Determine the (x, y) coordinate at the center of the cell enclosing the given text.  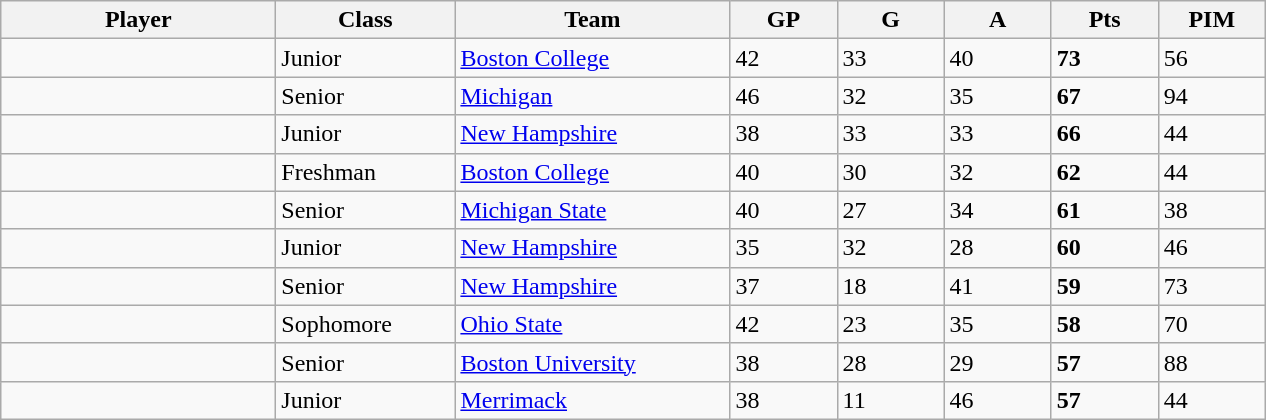
Pts (1104, 20)
88 (1212, 362)
59 (1104, 286)
58 (1104, 324)
Class (366, 20)
66 (1104, 134)
Sophomore (366, 324)
29 (998, 362)
Merrimack (592, 400)
27 (890, 210)
Team (592, 20)
37 (784, 286)
Michigan State (592, 210)
94 (1212, 96)
41 (998, 286)
62 (1104, 172)
Michigan (592, 96)
60 (1104, 248)
61 (1104, 210)
PIM (1212, 20)
Ohio State (592, 324)
Boston University (592, 362)
67 (1104, 96)
11 (890, 400)
Freshman (366, 172)
G (890, 20)
30 (890, 172)
A (998, 20)
18 (890, 286)
34 (998, 210)
56 (1212, 58)
23 (890, 324)
70 (1212, 324)
GP (784, 20)
Player (138, 20)
